From the cell containing the given text, extract its center point as [x, y] coordinate. 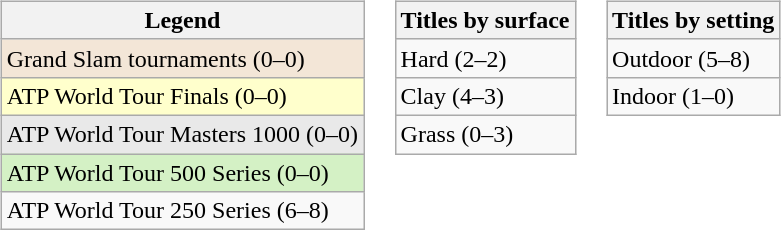
Titles by setting [694, 20]
ATP World Tour Finals (0–0) [182, 96]
Indoor (1–0) [694, 96]
Titles by surface [485, 20]
Clay (4–3) [485, 96]
Grand Slam tournaments (0–0) [182, 58]
Outdoor (5–8) [694, 58]
ATP World Tour 250 Series (6–8) [182, 211]
Hard (2–2) [485, 58]
Grass (0–3) [485, 134]
Legend [182, 20]
ATP World Tour 500 Series (0–0) [182, 173]
ATP World Tour Masters 1000 (0–0) [182, 134]
